Capture the cell that displays the provided text and extract its [x, y] central coordinate. 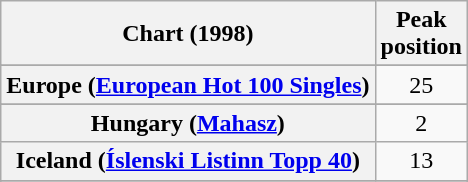
Iceland (Íslenski Listinn Topp 40) [188, 161]
Europe (European Hot 100 Singles) [188, 85]
13 [421, 161]
Peakposition [421, 34]
25 [421, 85]
2 [421, 123]
Hungary (Mahasz) [188, 123]
Chart (1998) [188, 34]
